Pinpoint the cell where the given text exists, returning its [x, y] midpoint coordinate. 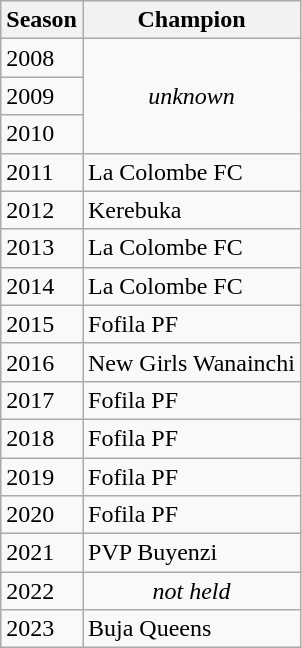
New Girls Wanainchi [191, 362]
unknown [191, 96]
Season [42, 20]
2012 [42, 210]
2015 [42, 324]
Champion [191, 20]
2008 [42, 58]
2022 [42, 591]
2013 [42, 248]
Buja Queens [191, 629]
2011 [42, 172]
2023 [42, 629]
2018 [42, 438]
2020 [42, 515]
2009 [42, 96]
2017 [42, 400]
2010 [42, 134]
not held [191, 591]
2019 [42, 477]
2014 [42, 286]
Kerebuka [191, 210]
PVP Buyenzi [191, 553]
2016 [42, 362]
2021 [42, 553]
